Determine the (X, Y) coordinate at the center of the cell enclosing the given text.  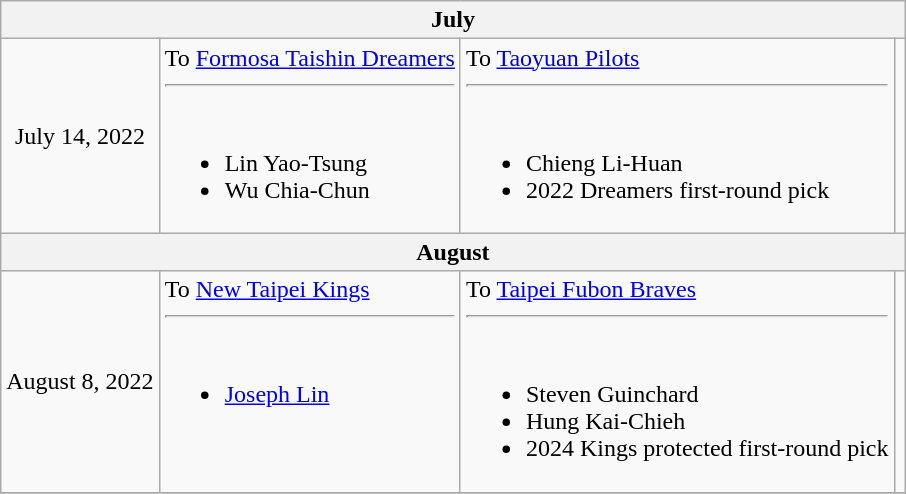
To Formosa Taishin DreamersLin Yao-TsungWu Chia-Chun (310, 136)
To Taipei Fubon BravesSteven GuinchardHung Kai-Chieh2024 Kings protected first-round pick (677, 382)
To Taoyuan PilotsChieng Li-Huan2022 Dreamers first-round pick (677, 136)
July 14, 2022 (80, 136)
July (453, 20)
To New Taipei KingsJoseph Lin (310, 382)
August (453, 252)
August 8, 2022 (80, 382)
